Identify which cell holds the provided text, then report its [x, y] central coordinate. 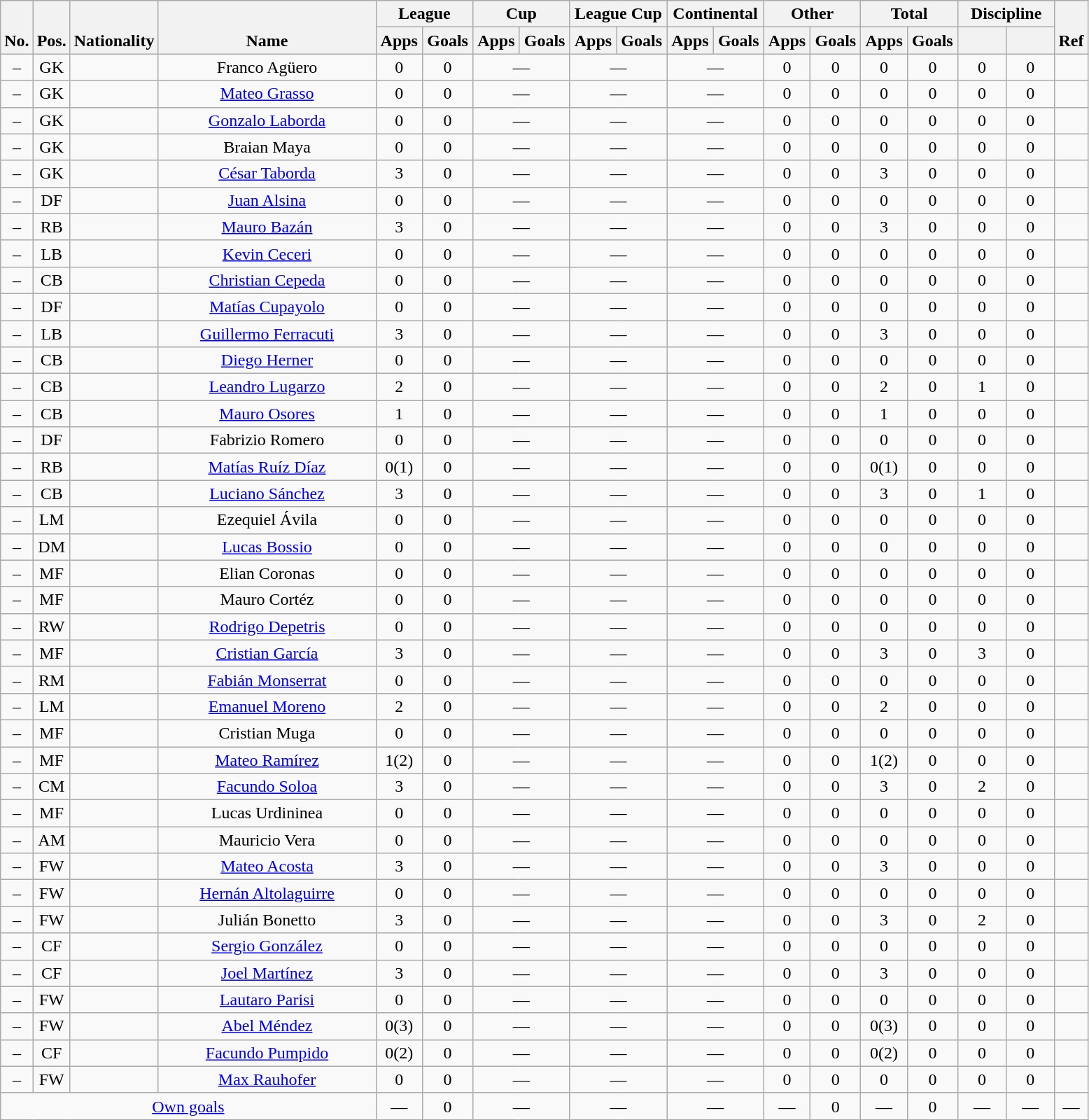
Other [812, 14]
Lucas Bossio [267, 547]
Julián Bonetto [267, 920]
CM [52, 787]
Fabrizio Romero [267, 440]
AM [52, 840]
Name [267, 27]
RW [52, 626]
César Taborda [267, 174]
RM [52, 680]
Emanuel Moreno [267, 706]
Pos. [52, 27]
Mateo Acosta [267, 867]
Ezequiel Ávila [267, 520]
League [424, 14]
Nationality [114, 27]
Abel Méndez [267, 1026]
Franco Agüero [267, 67]
Own goals [188, 1106]
DM [52, 547]
League Cup [619, 14]
Ref [1071, 27]
Rodrigo Depetris [267, 626]
Matías Ruíz Díaz [267, 467]
Cristian García [267, 653]
Kevin Ceceri [267, 253]
Gonzalo Laborda [267, 120]
Mateo Ramírez [267, 759]
Cristian Muga [267, 733]
Christian Cepeda [267, 280]
Mauricio Vera [267, 840]
Discipline [1006, 14]
Sergio González [267, 946]
No. [17, 27]
Continental [715, 14]
Matías Cupayolo [267, 307]
Total [910, 14]
Hernán Altolaguirre [267, 893]
Fabián Monserrat [267, 680]
Facundo Soloa [267, 787]
Facundo Pumpido [267, 1053]
Mauro Cortéz [267, 600]
Mauro Osores [267, 414]
Lautaro Parisi [267, 1000]
Joel Martínez [267, 973]
Lucas Urdininea [267, 813]
Guillermo Ferracuti [267, 334]
Braian Maya [267, 147]
Elian Coronas [267, 573]
Mauro Bazán [267, 227]
Mateo Grasso [267, 94]
Juan Alsina [267, 200]
Cup [522, 14]
Max Rauhofer [267, 1079]
Diego Herner [267, 360]
Leandro Lugarzo [267, 387]
Luciano Sánchez [267, 493]
